Search for the cell housing the specified text and yield its [X, Y] center coordinate. 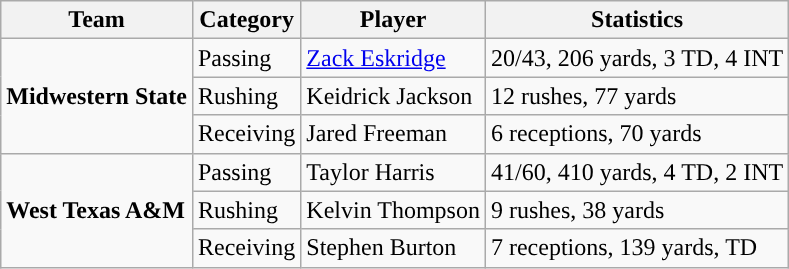
West Texas A&M [97, 210]
20/43, 206 yards, 3 TD, 4 INT [636, 58]
Zack Eskridge [394, 58]
6 receptions, 70 yards [636, 134]
Category [246, 20]
12 rushes, 77 yards [636, 96]
Player [394, 20]
Keidrick Jackson [394, 96]
Midwestern State [97, 96]
Kelvin Thompson [394, 210]
9 rushes, 38 yards [636, 210]
Team [97, 20]
41/60, 410 yards, 4 TD, 2 INT [636, 172]
Stephen Burton [394, 248]
Statistics [636, 20]
Jared Freeman [394, 134]
7 receptions, 139 yards, TD [636, 248]
Taylor Harris [394, 172]
